Find where the given text appears and provide that cell's center as (x, y) coordinate. 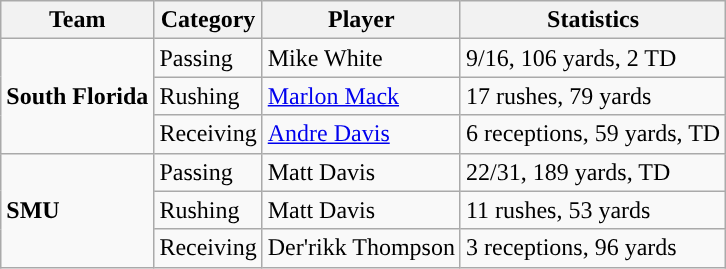
Category (208, 20)
Team (78, 20)
3 receptions, 96 yards (592, 248)
11 rushes, 53 yards (592, 210)
22/31, 189 yards, TD (592, 172)
Marlon Mack (361, 96)
SMU (78, 210)
Mike White (361, 58)
Andre Davis (361, 134)
Der'rikk Thompson (361, 248)
9/16, 106 yards, 2 TD (592, 58)
South Florida (78, 96)
Statistics (592, 20)
17 rushes, 79 yards (592, 96)
6 receptions, 59 yards, TD (592, 134)
Player (361, 20)
